Return (X, Y) of the center of cell containing provided text 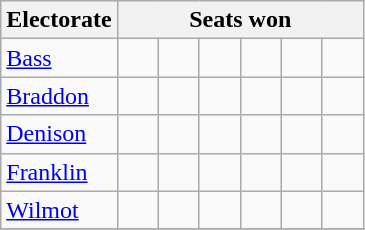
Braddon (59, 96)
Bass (59, 58)
Seats won (240, 20)
Denison (59, 134)
Electorate (59, 20)
Franklin (59, 172)
Wilmot (59, 210)
